For the text-containing cell, return its midpoint in (x, y) coordinate format. 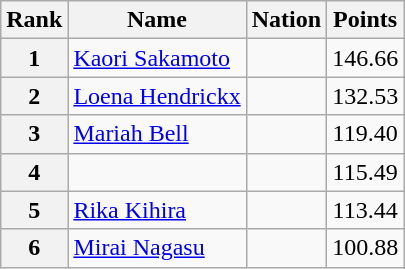
Points (366, 20)
Name (157, 20)
Rika Kihira (157, 210)
146.66 (366, 58)
4 (34, 172)
119.40 (366, 134)
2 (34, 96)
6 (34, 248)
5 (34, 210)
100.88 (366, 248)
132.53 (366, 96)
Mariah Bell (157, 134)
1 (34, 58)
113.44 (366, 210)
115.49 (366, 172)
Rank (34, 20)
3 (34, 134)
Nation (286, 20)
Loena Hendrickx (157, 96)
Mirai Nagasu (157, 248)
Kaori Sakamoto (157, 58)
